Detect which cell encompasses the target text, then output its [X, Y] center coordinate. 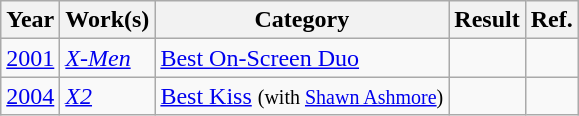
2001 [30, 58]
Best On-Screen Duo [302, 58]
Year [30, 20]
X2 [108, 96]
Category [302, 20]
Result [487, 20]
X-Men [108, 58]
2004 [30, 96]
Best Kiss (with Shawn Ashmore) [302, 96]
Work(s) [108, 20]
Ref. [552, 20]
